Detect which cell encompasses the target text, then output its (x, y) center coordinate. 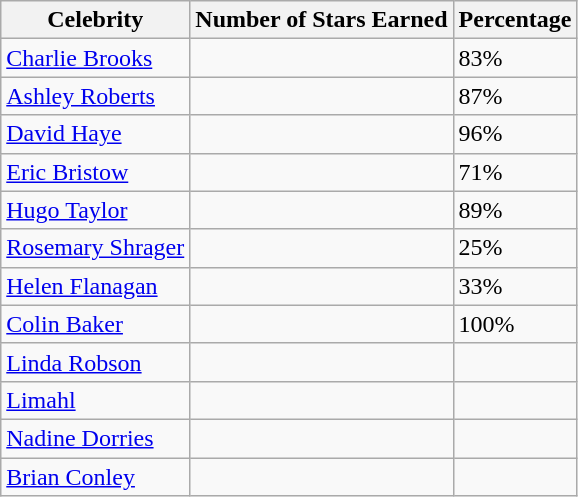
83% (515, 58)
100% (515, 324)
Linda Robson (96, 362)
Helen Flanagan (96, 286)
Limahl (96, 400)
33% (515, 286)
Percentage (515, 20)
Charlie Brooks (96, 58)
Celebrity (96, 20)
David Haye (96, 134)
96% (515, 134)
87% (515, 96)
25% (515, 248)
Colin Baker (96, 324)
71% (515, 172)
Number of Stars Earned (322, 20)
Ashley Roberts (96, 96)
89% (515, 210)
Hugo Taylor (96, 210)
Eric Bristow (96, 172)
Nadine Dorries (96, 438)
Rosemary Shrager (96, 248)
Brian Conley (96, 477)
